Detect which cell encompasses the target text, then output its [X, Y] center coordinate. 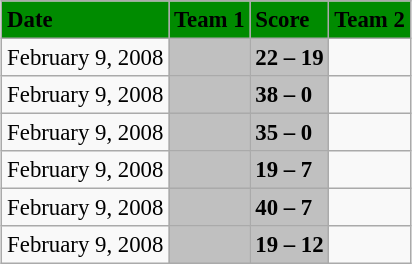
Team 1 [210, 20]
19 – 12 [290, 245]
40 – 7 [290, 208]
Score [290, 20]
Team 2 [370, 20]
22 – 19 [290, 57]
38 – 0 [290, 95]
Date [86, 20]
35 – 0 [290, 133]
19 – 7 [290, 170]
